Output the [x, y] coordinate of the center of the cell containing the given text.  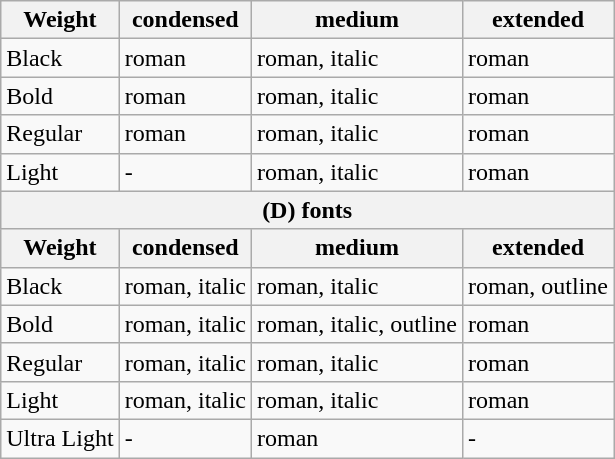
roman, italic, outline [356, 324]
Ultra Light [60, 438]
roman, outline [538, 286]
(D) fonts [308, 210]
